Scan for the cell matching the given text and deliver its (x, y) coordinate at center. 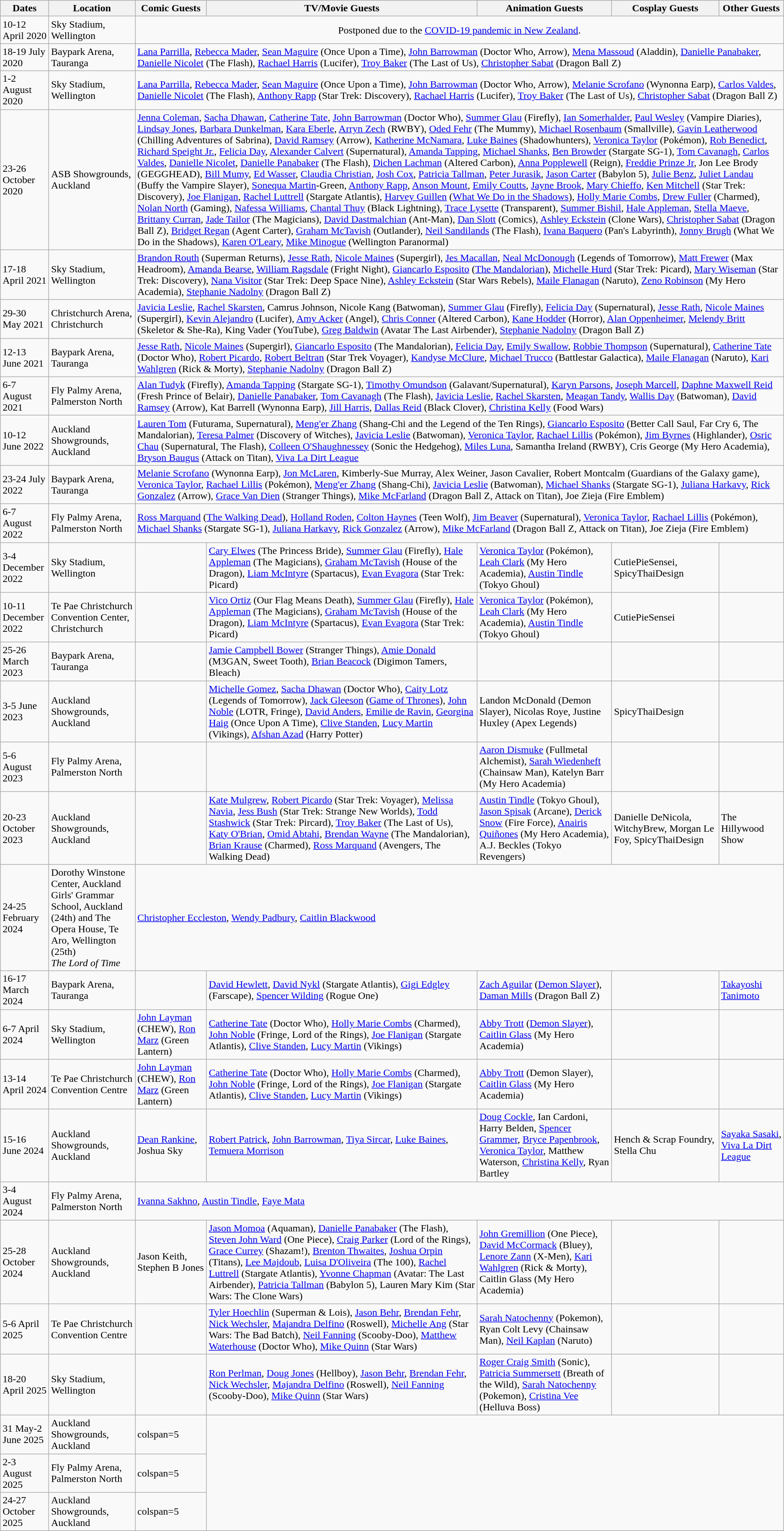
16-17 March 2024 (25, 990)
Takayoshi Tanimoto (751, 990)
The Hillywood Show (751, 828)
Jamie Campbell Bower (Stranger Things), Amie Donald (M3GAN, Sweet Tooth), Brian Beacock (Digimon Tamers, Bleach) (342, 662)
Location (92, 8)
2-3 August 2025 (25, 1473)
Hench & Scrap Foundry, Stella Chu (665, 1146)
25-28 October 2024 (25, 1262)
John Gremillion (One Piece), David McCormack (Bluey), Lenore Zann (X-Men), Kari Wahlgren (Rick & Morty), Caitlin Glass (My Hero Academia) (544, 1262)
3-4 December 2022 (25, 567)
Dean Rankine, Joshua Sky (171, 1146)
17-18 April 2021 (25, 275)
Danielle DeNicola, WitchyBrew, Morgan Le Foy, SpicyThaiDesign (665, 828)
24-27 October 2025 (25, 1512)
Dorothy Winstone Center, Auckland Girls' Grammar School, Auckland (24th) and The Opera House, Te Aro, Wellington (25th)The Lord of Time (92, 918)
23-24 July 2022 (25, 484)
Doug Cockle, Ian Cardoni, Harry Belden, Spencer Grammer, Bryce Papenbrook, Veronica Taylor, Matthew Waterson, Christina Kelly, Ryan Bartley (544, 1146)
David Hewlett, David Nykl (Stargate Atlantis), Gigi Edgley (Farscape), Spencer Wilding (Rogue One) (342, 990)
Animation Guests (544, 8)
31 May-2 June 2025 (25, 1434)
24-25 February 2024 (25, 918)
23-26 October 2020 (25, 179)
Austin Tindle (Tokyo Ghoul), Jason Spisak (Arcane), Derick Snow (Fire Force), Anairis Quiñones (My Hero Academia), A.J. Beckles (Tokyo Revengers) (544, 828)
Sayaka Sasaki, Viva La Dirt League (751, 1146)
Cosplay Guests (665, 8)
SpicyThaiDesign (665, 711)
25-26 March 2023 (25, 662)
6-7 August 2021 (25, 396)
1-2 August 2020 (25, 90)
Christchurch Arena, Christchurch (92, 319)
20-23 October 2023 (25, 828)
Comic Guests (171, 8)
3-5 June 2023 (25, 711)
CutiePieSensei, SpicyThaiDesign (665, 567)
10-11 December 2022 (25, 618)
5-6 August 2023 (25, 767)
3-4 August 2024 (25, 1201)
Zach Aguilar (Demon Slayer), Daman Mills (Dragon Ball Z) (544, 990)
CutiePieSensei (665, 618)
15-16 June 2024 (25, 1146)
6-7 April 2024 (25, 1034)
10-12 April 2020 (25, 30)
ASB Showgrounds, Auckland (92, 179)
10-12 June 2022 (25, 440)
Robert Patrick, John Barrowman, Tiya Sircar, Luke Baines, Temuera Morrison (342, 1146)
Landon McDonald (Demon Slayer), Nicolas Roye, Justine Huxley (Apex Legends) (544, 711)
Te Pae Christchurch Convention Center, Christchurch (92, 618)
12-13 June 2021 (25, 357)
18-19 July 2020 (25, 57)
Jason Keith, Stephen B Jones (171, 1262)
18-20 April 2025 (25, 1384)
Sarah Natochenny (Pokemon), Ryan Colt Levy (Chainsaw Man), Neil Kaplan (Naruto) (544, 1329)
Postponed due to the COVID-19 pandemic in New Zealand. (459, 30)
5-6 April 2025 (25, 1329)
6-7 August 2022 (25, 523)
Dates (25, 8)
TV/Movie Guests (342, 8)
Other Guests (751, 8)
Aaron Dismuke (Fullmetal Alchemist), Sarah Wiedenheft (Chainsaw Man), Katelyn Barr (My Hero Academia) (544, 767)
Christopher Eccleston, Wendy Padbury, Caitlin Blackwood (459, 918)
13-14 April 2024 (25, 1084)
Roger Craig Smith (Sonic), Patricia Summersett (Breath of the Wild), Sarah Natochenny (Pokemon), Cristina Vee (Helluva Boss) (544, 1384)
29-30 May 2021 (25, 319)
Ivanna Sakhno, Austin Tindle, Faye Mata (459, 1201)
